Identify which cell holds the provided text, then report its [X, Y] central coordinate. 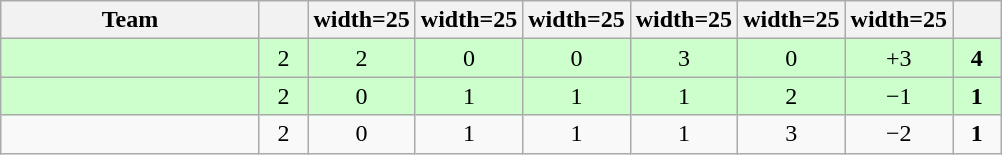
+3 [898, 58]
−2 [898, 134]
−1 [898, 96]
Team [130, 20]
4 [976, 58]
